Pinpoint the cell where the given text exists, returning its (x, y) midpoint coordinate. 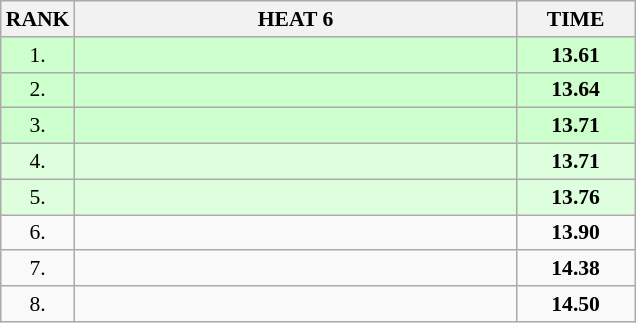
1. (38, 55)
3. (38, 126)
13.76 (576, 197)
13.64 (576, 90)
8. (38, 304)
14.38 (576, 269)
TIME (576, 19)
13.90 (576, 233)
14.50 (576, 304)
13.61 (576, 55)
HEAT 6 (295, 19)
7. (38, 269)
5. (38, 197)
RANK (38, 19)
4. (38, 162)
2. (38, 90)
6. (38, 233)
